Detect which cell encompasses the target text, then output its (x, y) center coordinate. 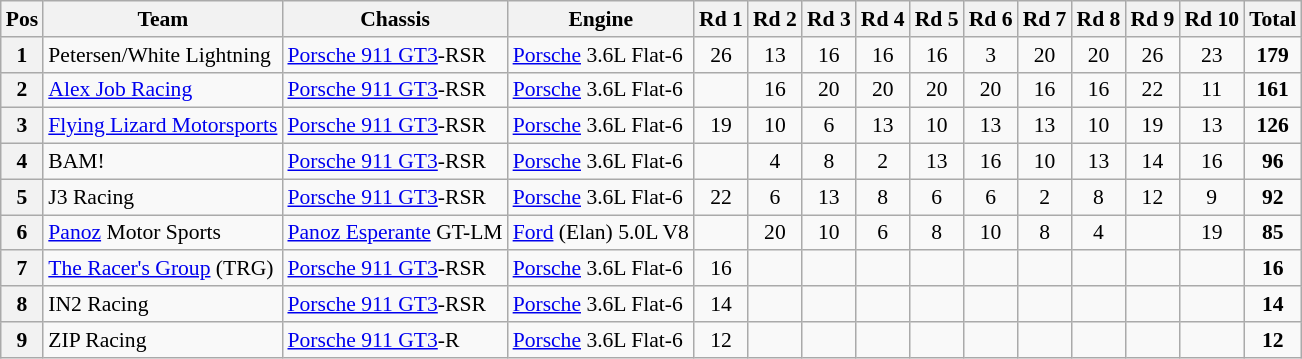
Total (1272, 19)
Porsche 911 GT3-R (394, 340)
Panoz Motor Sports (162, 233)
Panoz Esperante GT-LM (394, 233)
Flying Lizard Motorsports (162, 126)
Rd 10 (1212, 19)
BAM! (162, 162)
1 (22, 55)
J3 Racing (162, 197)
179 (1272, 55)
85 (1272, 233)
Rd 9 (1152, 19)
Rd 6 (991, 19)
Rd 4 (883, 19)
ZIP Racing (162, 340)
Petersen/White Lightning (162, 55)
Rd 5 (937, 19)
Ford (Elan) 5.0L V8 (601, 233)
IN2 Racing (162, 304)
Rd 8 (1098, 19)
Alex Job Racing (162, 90)
Rd 7 (1045, 19)
The Racer's Group (TRG) (162, 269)
23 (1212, 55)
Pos (22, 19)
126 (1272, 126)
96 (1272, 162)
Rd 2 (775, 19)
Rd 3 (829, 19)
7 (22, 269)
Engine (601, 19)
11 (1212, 90)
Rd 1 (721, 19)
5 (22, 197)
Team (162, 19)
92 (1272, 197)
161 (1272, 90)
Chassis (394, 19)
